Capture the cell that displays the provided text and extract its (X, Y) central coordinate. 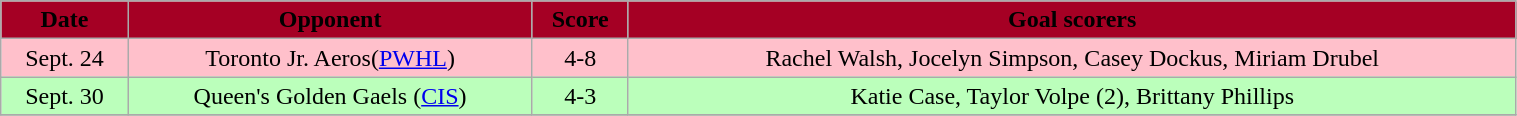
Score (580, 20)
Toronto Jr. Aeros(PWHL) (330, 58)
Queen's Golden Gaels (CIS) (330, 96)
Opponent (330, 20)
Katie Case, Taylor Volpe (2), Brittany Phillips (1072, 96)
Sept. 30 (65, 96)
4-3 (580, 96)
Date (65, 20)
4-8 (580, 58)
Goal scorers (1072, 20)
Sept. 24 (65, 58)
Rachel Walsh, Jocelyn Simpson, Casey Dockus, Miriam Drubel (1072, 58)
